Pinpoint the cell where the given text exists, returning its [X, Y] midpoint coordinate. 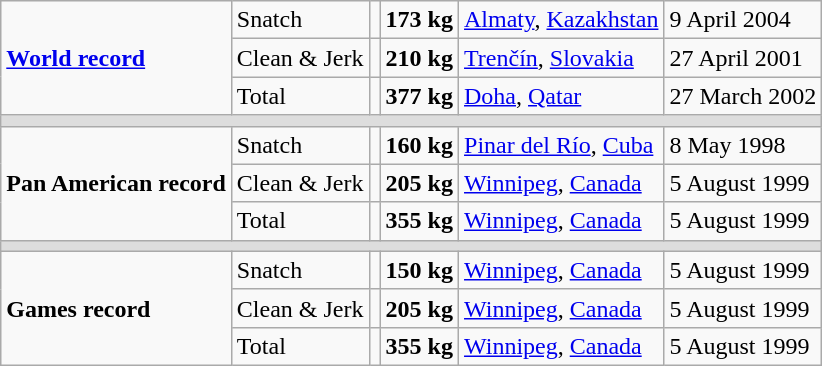
8 May 1998 [743, 145]
27 April 2001 [743, 58]
Trenčín, Slovakia [562, 58]
World record [116, 58]
173 kg [419, 20]
377 kg [419, 96]
Pinar del Río, Cuba [562, 145]
150 kg [419, 270]
210 kg [419, 58]
9 April 2004 [743, 20]
Almaty, Kazakhstan [562, 20]
160 kg [419, 145]
Games record [116, 308]
27 March 2002 [743, 96]
Doha, Qatar [562, 96]
Pan American record [116, 183]
